Output the (x, y) coordinate of the center of the cell containing the given text.  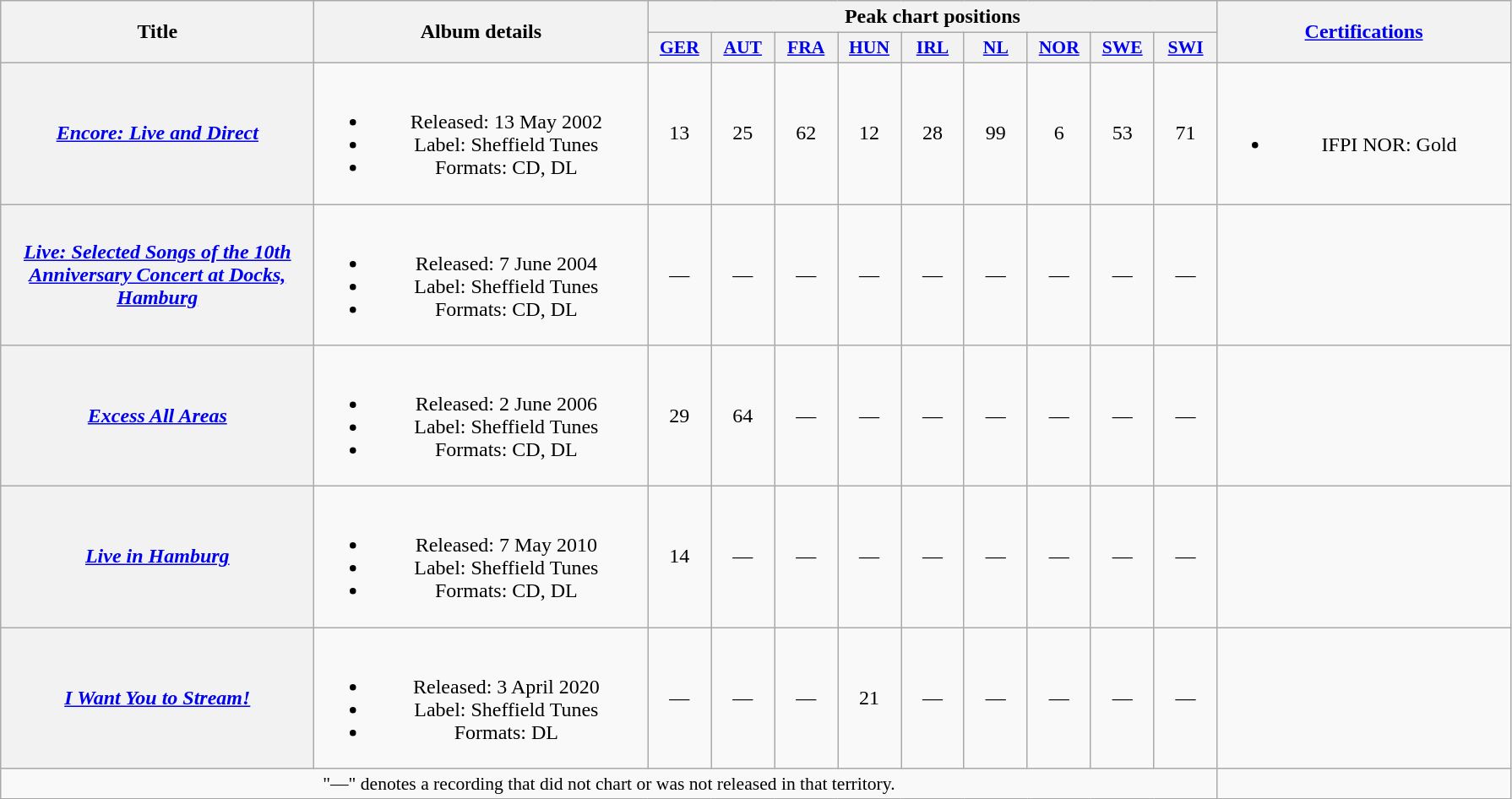
21 (870, 698)
14 (679, 557)
"—" denotes a recording that did not chart or was not released in that territory. (609, 784)
Certifications (1363, 32)
Released: 2 June 2006Label: Sheffield TunesFormats: CD, DL (481, 416)
64 (743, 416)
25 (743, 133)
71 (1186, 133)
SWI (1186, 48)
GER (679, 48)
53 (1122, 133)
FRA (806, 48)
I Want You to Stream! (157, 698)
Encore: Live and Direct (157, 133)
NL (995, 48)
NOR (1059, 48)
Released: 13 May 2002Label: Sheffield TunesFormats: CD, DL (481, 133)
Peak chart positions (933, 17)
Released: 7 June 2004Label: Sheffield TunesFormats: CD, DL (481, 275)
28 (933, 133)
Excess All Areas (157, 416)
Title (157, 32)
SWE (1122, 48)
13 (679, 133)
Live: Selected Songs of the 10th Anniversary Concert at Docks, Hamburg (157, 275)
29 (679, 416)
IFPI NOR: Gold (1363, 133)
Live in Hamburg (157, 557)
6 (1059, 133)
IRL (933, 48)
Album details (481, 32)
62 (806, 133)
Released: 7 May 2010Label: Sheffield TunesFormats: CD, DL (481, 557)
Released: 3 April 2020Label: Sheffield TunesFormats: DL (481, 698)
HUN (870, 48)
AUT (743, 48)
99 (995, 133)
12 (870, 133)
